Scan for the cell matching the given text and deliver its [x, y] coordinate at center. 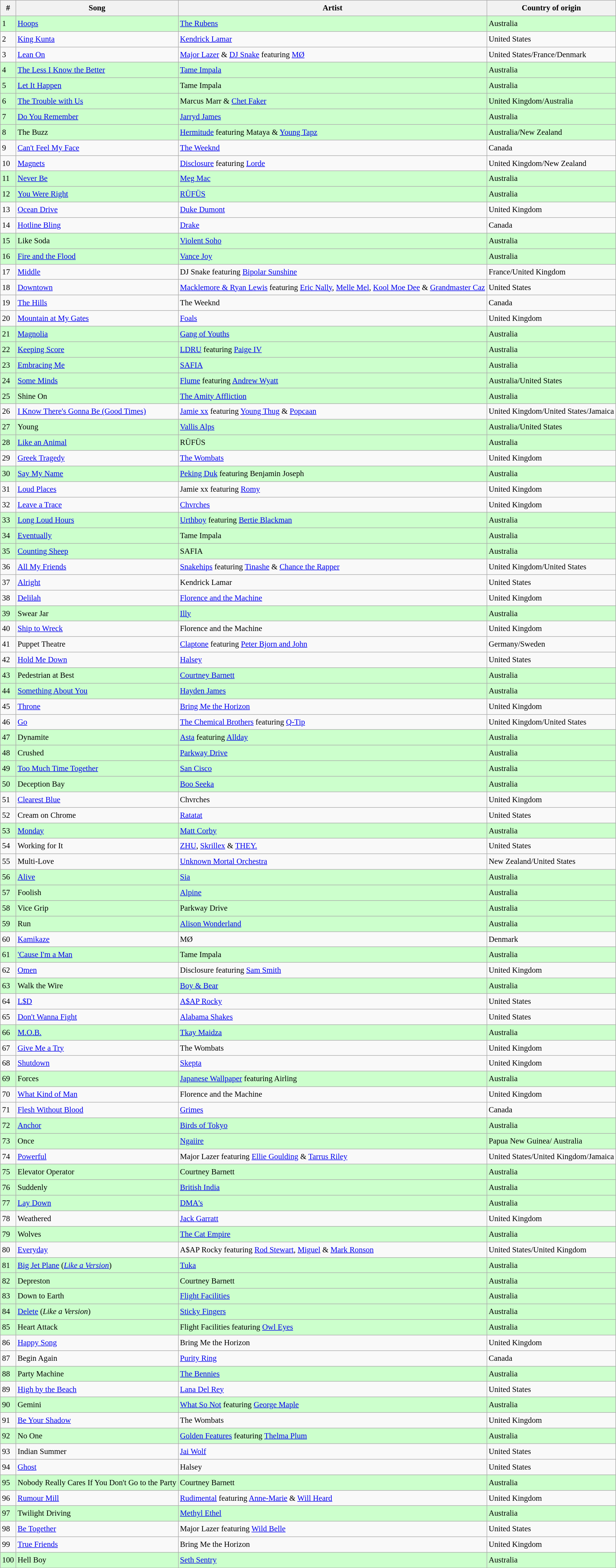
Sia [332, 877]
Walk the Wire [97, 986]
Keeping Score [97, 349]
Downtown [97, 288]
Matt Corby [332, 831]
60 [8, 939]
27 [8, 427]
Multi-Love [97, 861]
16 [8, 256]
The Trouble with Us [97, 101]
Purity Ring [332, 1358]
Australia/New Zealand [551, 132]
Methyl Ethel [332, 1514]
United States/France/Denmark [551, 55]
Alive [97, 877]
Puppet Theatre [97, 645]
The Buzz [97, 132]
Greek Tragedy [97, 458]
49 [8, 769]
63 [8, 986]
United Kingdom/New Zealand [551, 164]
1 [8, 24]
Working for It [97, 846]
Magnolia [97, 334]
Don't Wanna Fight [97, 1017]
20 [8, 319]
2 [8, 40]
Big Jet Plane (Like a Version) [97, 1265]
Something About You [97, 691]
Be Together [97, 1529]
25 [8, 396]
Alright [97, 582]
9 [8, 148]
Give Me a Try [97, 1048]
65 [8, 1017]
What Kind of Man [97, 1094]
Omen [97, 970]
68 [8, 1064]
78 [8, 1218]
24 [8, 380]
30 [8, 474]
Cream on Chrome [97, 815]
Shutdown [97, 1064]
Country of origin [551, 8]
Snakehips featuring Tinashe & Chance the Rapper [332, 567]
Lay Down [97, 1203]
Let It Happen [97, 86]
Monday [97, 831]
Depreston [97, 1281]
Tuka [332, 1265]
Shine On [97, 396]
Hayden James [332, 691]
United States/United Kingdom [551, 1250]
High by the Beach [97, 1390]
95 [8, 1482]
Peking Duk featuring Benjamin Joseph [332, 474]
40 [8, 629]
MØ [332, 939]
17 [8, 272]
Be Your Shadow [97, 1421]
Fire and the Flood [97, 256]
Can't Feel My Face [97, 148]
Birds of Tokyo [332, 1125]
Asta featuring Allday [332, 737]
The Bennies [332, 1374]
Boo Seeka [332, 784]
Nobody Really Cares If You Don't Go to the Party [97, 1482]
56 [8, 877]
42 [8, 660]
Unknown Mortal Orchestra [332, 861]
51 [8, 800]
Gemini [97, 1405]
37 [8, 582]
Forces [97, 1079]
Denmark [551, 939]
Hell Boy [97, 1560]
Leave a Trace [97, 505]
Young [97, 427]
71 [8, 1110]
Counting Sheep [97, 552]
Major Lazer & DJ Snake featuring MØ [332, 55]
Rumour Mill [97, 1498]
62 [8, 970]
Sticky Fingers [332, 1312]
Urthboy featuring Bertie Blackman [332, 520]
Drake [332, 225]
Weathered [97, 1218]
32 [8, 505]
The Cat Empire [332, 1234]
The Rubens [332, 24]
Lean On [97, 55]
Too Much Time Together [97, 769]
Lana Del Rey [332, 1390]
85 [8, 1327]
59 [8, 924]
Embracing Me [97, 365]
Swear Jar [97, 613]
Powerful [97, 1157]
Throne [97, 706]
Vice Grip [97, 909]
96 [8, 1498]
King Kunta [97, 40]
Go [97, 722]
United Kingdom/Australia [551, 101]
Japanese Wallpaper featuring Airling [332, 1079]
M.O.B. [97, 1033]
British India [332, 1188]
Jack Garratt [332, 1218]
91 [8, 1421]
11 [8, 179]
Deception Bay [97, 784]
Papua New Guinea/ Australia [551, 1141]
France/United Kingdom [551, 272]
41 [8, 645]
Disclosure featuring Sam Smith [332, 970]
Magnets [97, 164]
Gang of Youths [332, 334]
Begin Again [97, 1358]
Jarryd James [332, 116]
Delete (Like a Version) [97, 1312]
Kamikaze [97, 939]
Like an Animal [97, 443]
DMA's [332, 1203]
Major Lazer featuring Ellie Goulding & Tarrus Riley [332, 1157]
Skepta [332, 1064]
Marcus Marr & Chet Faker [332, 101]
All My Friends [97, 567]
Heart Attack [97, 1327]
64 [8, 1001]
Disclosure featuring Lorde [332, 164]
70 [8, 1094]
Down to Earth [97, 1296]
99 [8, 1545]
Hermitude featuring Mataya & Young Tapz [332, 132]
22 [8, 349]
92 [8, 1436]
29 [8, 458]
Twilight Driving [97, 1514]
Rudimental featuring Anne-Marie & Will Heard [332, 1498]
81 [8, 1265]
67 [8, 1048]
Ghost [97, 1467]
58 [8, 909]
Foals [332, 319]
80 [8, 1250]
A$AP Rocky [332, 1001]
LDRU featuring Paige IV [332, 349]
47 [8, 737]
69 [8, 1079]
No One [97, 1436]
61 [8, 955]
Clearest Blue [97, 800]
Violent Soho [332, 241]
True Friends [97, 1545]
23 [8, 365]
Alabama Shakes [332, 1017]
79 [8, 1234]
Elevator Operator [97, 1172]
Alpine [332, 893]
94 [8, 1467]
Ratatat [332, 815]
93 [8, 1451]
66 [8, 1033]
28 [8, 443]
'Cause I'm a Man [97, 955]
San Cisco [332, 769]
Tkay Maidza [332, 1033]
87 [8, 1358]
United Kingdom/United States/Jamaica [551, 412]
Duke Dumont [332, 210]
Like Soda [97, 241]
52 [8, 815]
18 [8, 288]
14 [8, 225]
Wolves [97, 1234]
84 [8, 1312]
Happy Song [97, 1343]
Eventually [97, 536]
45 [8, 706]
Grimes [332, 1110]
Party Machine [97, 1374]
The Less I Know the Better [97, 70]
Golden Features featuring Thelma Plum [332, 1436]
Ship to Wreck [97, 629]
26 [8, 412]
33 [8, 520]
15 [8, 241]
Ocean Drive [97, 210]
Say My Name [97, 474]
Some Minds [97, 380]
Jamie xx featuring Young Thug & Popcaan [332, 412]
# [8, 8]
55 [8, 861]
ZHU, Skrillex & THEY. [332, 846]
73 [8, 1141]
7 [8, 116]
48 [8, 753]
46 [8, 722]
Crushed [97, 753]
Anchor [97, 1125]
Run [97, 924]
Illy [332, 613]
Jamie xx featuring Romy [332, 489]
77 [8, 1203]
5 [8, 86]
10 [8, 164]
DJ Snake featuring Bipolar Sunshine [332, 272]
39 [8, 613]
Everyday [97, 1250]
I Know There's Gonna Be (Good Times) [97, 412]
Suddenly [97, 1188]
United States/United Kingdom/Jamaica [551, 1157]
Loud Places [97, 489]
97 [8, 1514]
Vallis Alps [332, 427]
Vance Joy [332, 256]
Do You Remember [97, 116]
36 [8, 567]
75 [8, 1172]
53 [8, 831]
Indian Summer [97, 1451]
Boy & Bear [332, 986]
Macklemore & Ryan Lewis featuring Eric Nally, Melle Mel, Kool Moe Dee & Grandmaster Caz [332, 288]
Pedestrian at Best [97, 676]
Jai Wolf [332, 1451]
90 [8, 1405]
50 [8, 784]
Foolish [97, 893]
Flight Facilities featuring Owl Eyes [332, 1327]
3 [8, 55]
Flight Facilities [332, 1296]
76 [8, 1188]
Meg Mac [332, 179]
Flesh Without Blood [97, 1110]
Dynamite [97, 737]
34 [8, 536]
The Hills [97, 303]
Middle [97, 272]
57 [8, 893]
Seth Sentry [332, 1560]
83 [8, 1296]
43 [8, 676]
New Zealand/United States [551, 861]
Song [97, 8]
Claptone featuring Peter Bjorn and John [332, 645]
Hoops [97, 24]
You Were Right [97, 194]
72 [8, 1125]
6 [8, 101]
Artist [332, 8]
100 [8, 1560]
86 [8, 1343]
A$AP Rocky featuring Rod Stewart, Miguel & Mark Ronson [332, 1250]
35 [8, 552]
12 [8, 194]
Never Be [97, 179]
Ngaiire [332, 1141]
38 [8, 598]
4 [8, 70]
Flume featuring Andrew Wyatt [332, 380]
Long Loud Hours [97, 520]
L$D [97, 1001]
Mountain at My Gates [97, 319]
Alison Wonderland [332, 924]
8 [8, 132]
88 [8, 1374]
82 [8, 1281]
13 [8, 210]
19 [8, 303]
31 [8, 489]
54 [8, 846]
Major Lazer featuring Wild Belle [332, 1529]
What So Not featuring George Maple [332, 1405]
98 [8, 1529]
Germany/Sweden [551, 645]
89 [8, 1390]
Once [97, 1141]
The Chemical Brothers featuring Q-Tip [332, 722]
Hotline Bling [97, 225]
44 [8, 691]
21 [8, 334]
Hold Me Down [97, 660]
74 [8, 1157]
The Amity Affliction [332, 396]
Delilah [97, 598]
